From the cell containing the given text, extract its center point as (x, y) coordinate. 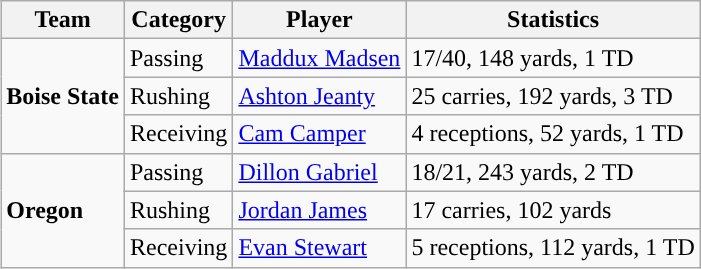
Maddux Madsen (320, 58)
Jordan James (320, 210)
17/40, 148 yards, 1 TD (553, 58)
Dillon Gabriel (320, 172)
Statistics (553, 20)
25 carries, 192 yards, 3 TD (553, 96)
18/21, 243 yards, 2 TD (553, 172)
Team (63, 20)
Boise State (63, 96)
Evan Stewart (320, 248)
17 carries, 102 yards (553, 210)
Category (178, 20)
Oregon (63, 210)
Player (320, 20)
Ashton Jeanty (320, 96)
Cam Camper (320, 134)
5 receptions, 112 yards, 1 TD (553, 248)
4 receptions, 52 yards, 1 TD (553, 134)
